Determine the [x, y] coordinate at the center of the cell enclosing the given text.  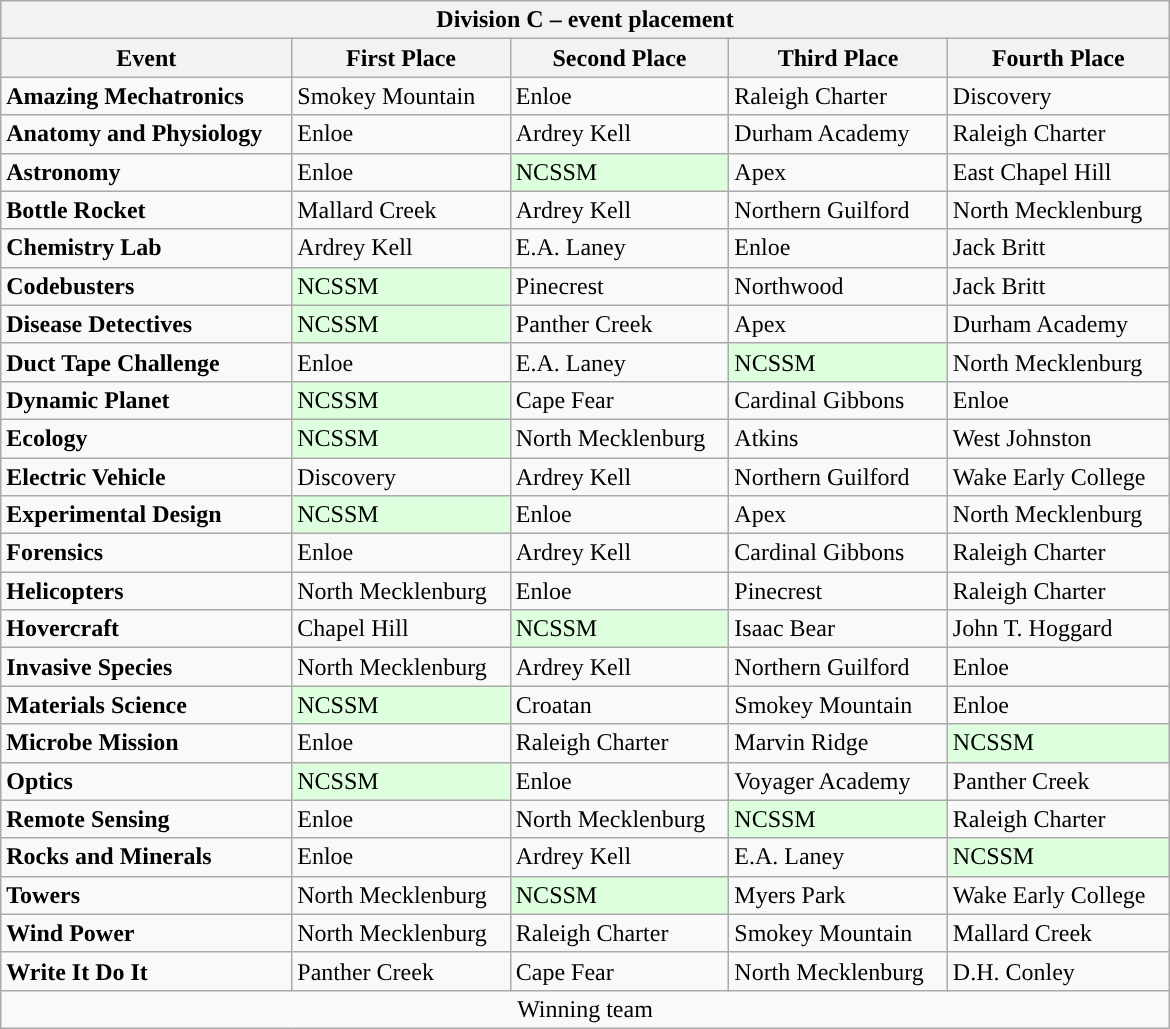
Remote Sensing [146, 819]
Forensics [146, 553]
Division C – event placement [585, 20]
Chapel Hill [402, 629]
John T. Hoggard [1058, 629]
Dynamic Planet [146, 400]
Event [146, 58]
West Johnston [1058, 438]
Anatomy and Physiology [146, 134]
Ecology [146, 438]
Codebusters [146, 286]
Helicopters [146, 591]
Isaac Bear [838, 629]
Myers Park [838, 895]
Towers [146, 895]
Rocks and Minerals [146, 857]
Electric Vehicle [146, 477]
Marvin Ridge [838, 743]
D.H. Conley [1058, 971]
Fourth Place [1058, 58]
Optics [146, 781]
Atkins [838, 438]
Voyager Academy [838, 781]
Astronomy [146, 172]
Third Place [838, 58]
Wind Power [146, 933]
Winning team [585, 1009]
Hovercraft [146, 629]
East Chapel Hill [1058, 172]
Bottle Rocket [146, 210]
Croatan [620, 705]
Chemistry Lab [146, 248]
First Place [402, 58]
Write It Do It [146, 971]
Northwood [838, 286]
Duct Tape Challenge [146, 362]
Microbe Mission [146, 743]
Experimental Design [146, 515]
Second Place [620, 58]
Invasive Species [146, 667]
Amazing Mechatronics [146, 96]
Disease Detectives [146, 324]
Materials Science [146, 705]
